Pinpoint the cell where the given text exists, returning its [x, y] midpoint coordinate. 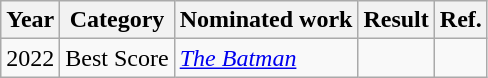
Category [117, 20]
Result [396, 20]
The Batman [266, 58]
Year [30, 20]
2022 [30, 58]
Ref. [460, 20]
Best Score [117, 58]
Nominated work [266, 20]
